Find where the given text appears and provide that cell's center as (X, Y) coordinate. 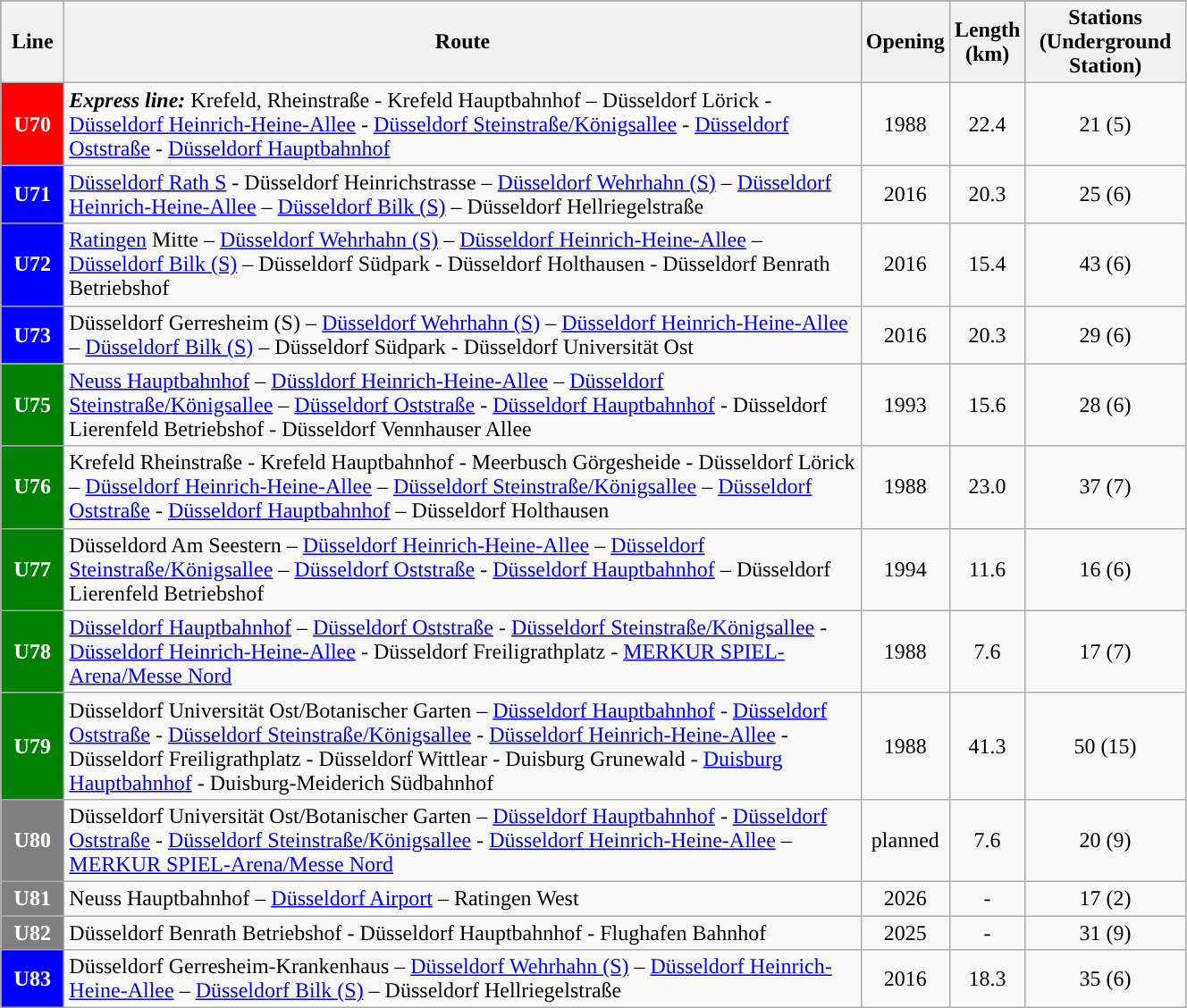
37 (7) (1106, 487)
17 (2) (1106, 898)
U81 (32, 898)
50 (15) (1106, 745)
U70 (32, 124)
Neuss Hauptbahnhof – Düsseldorf Airport – Ratingen West (463, 898)
41.3 (987, 745)
Length(km) (987, 42)
U71 (32, 195)
U79 (32, 745)
U75 (32, 405)
Route (463, 42)
U83 (32, 979)
35 (6) (1106, 979)
20 (9) (1106, 840)
16 (6) (1106, 569)
Düsseldorf Benrath Betriebshof - Düsseldorf Hauptbahnhof - Flughafen Bahnhof (463, 932)
Opening (905, 42)
2025 (905, 932)
Line (32, 42)
U76 (32, 487)
23.0 (987, 487)
Stations(Underground Station) (1106, 42)
31 (9) (1106, 932)
11.6 (987, 569)
U80 (32, 840)
U73 (32, 334)
15.6 (987, 405)
1994 (905, 569)
22.4 (987, 124)
21 (5) (1106, 124)
17 (7) (1106, 651)
planned (905, 840)
25 (6) (1106, 195)
Düsseldorf Gerresheim-Krankenhaus – Düsseldorf Wehrhahn (S) – Düsseldorf Heinrich-Heine-Allee – Düsseldorf Bilk (S) – Düsseldorf Hellriegelstraße (463, 979)
1993 (905, 405)
U72 (32, 265)
18.3 (987, 979)
U78 (32, 651)
U82 (32, 932)
43 (6) (1106, 265)
29 (6) (1106, 334)
2026 (905, 898)
28 (6) (1106, 405)
U77 (32, 569)
15.4 (987, 265)
